Pinpoint the cell where the given text exists, returning its [X, Y] midpoint coordinate. 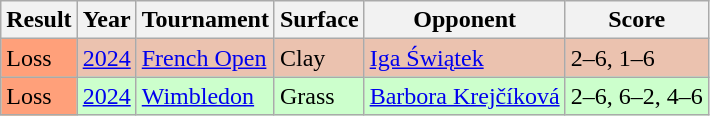
2–6, 6–2, 4–6 [636, 96]
Surface [319, 20]
Result [39, 20]
Opponent [464, 20]
2–6, 1–6 [636, 58]
French Open [205, 58]
Iga Świątek [464, 58]
Clay [319, 58]
Score [636, 20]
Year [106, 20]
Barbora Krejčíková [464, 96]
Wimbledon [205, 96]
Tournament [205, 20]
Grass [319, 96]
